Detect which cell encompasses the target text, then output its [X, Y] center coordinate. 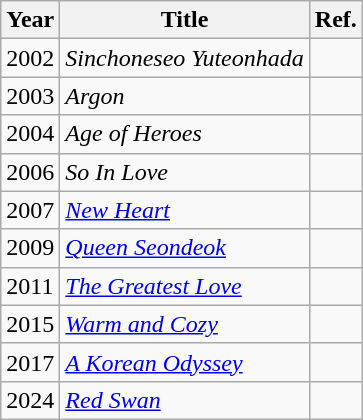
The Greatest Love [184, 286]
2011 [30, 286]
Year [30, 20]
2017 [30, 362]
2006 [30, 172]
Title [184, 20]
New Heart [184, 210]
Queen Seondeok [184, 248]
Age of Heroes [184, 134]
2007 [30, 210]
2002 [30, 58]
Red Swan [184, 400]
2009 [30, 248]
2004 [30, 134]
2024 [30, 400]
Sinchoneseo Yuteonhada [184, 58]
2015 [30, 324]
A Korean Odyssey [184, 362]
Argon [184, 96]
Warm and Cozy [184, 324]
2003 [30, 96]
Ref. [336, 20]
So In Love [184, 172]
